Provide the (x, y) coordinate of the cell's center where the given text is located.  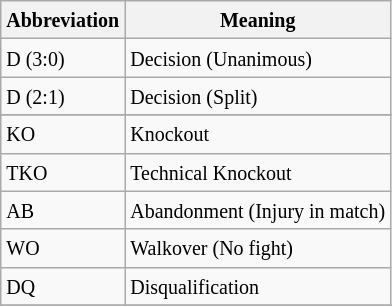
Disqualification (258, 286)
Abandonment (Injury in match) (258, 210)
Decision (Unanimous) (258, 58)
D (2:1) (63, 96)
Technical Knockout (258, 172)
D (3:0) (63, 58)
Meaning (258, 20)
AB (63, 210)
KO (63, 134)
Knockout (258, 134)
Abbreviation (63, 20)
TKO (63, 172)
Decision (Split) (258, 96)
WO (63, 248)
Walkover (No fight) (258, 248)
DQ (63, 286)
